Extract the (x, y) coordinate from the center of the cell holding the provided text.  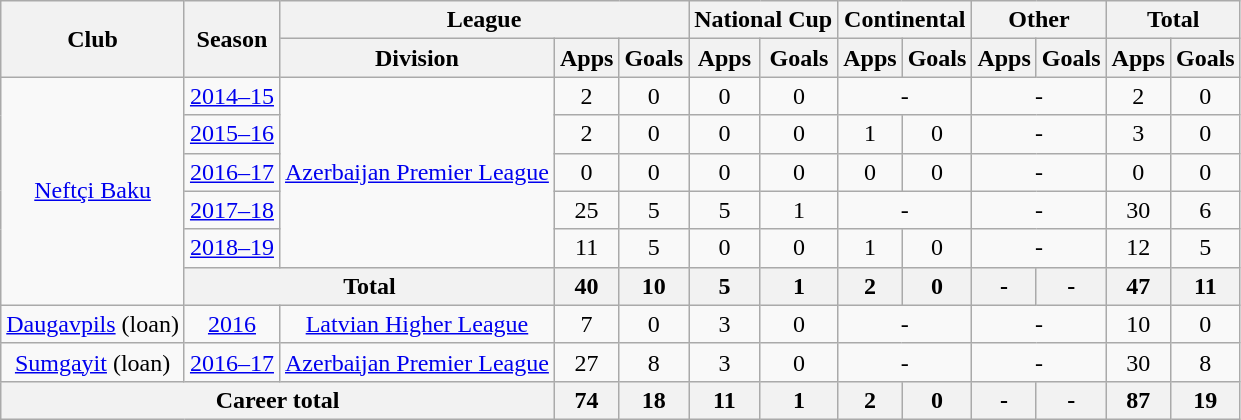
2017–18 (232, 210)
74 (586, 400)
2018–19 (232, 248)
2015–16 (232, 134)
Daugavpils (loan) (93, 324)
Sumgayit (loan) (93, 362)
19 (1205, 400)
25 (586, 210)
Other (1039, 20)
Latvian Higher League (416, 324)
27 (586, 362)
6 (1205, 210)
87 (1138, 400)
12 (1138, 248)
Continental (905, 20)
18 (654, 400)
47 (1138, 286)
Division (416, 58)
Career total (278, 400)
Club (93, 39)
7 (586, 324)
40 (586, 286)
2014–15 (232, 96)
2016 (232, 324)
National Cup (764, 20)
League (484, 20)
Season (232, 39)
Neftçi Baku (93, 191)
